Identify which cell holds the provided text, then report its [x, y] central coordinate. 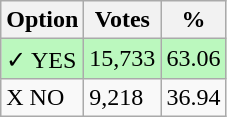
63.06 [194, 59]
Option [42, 20]
Votes [122, 20]
9,218 [122, 97]
36.94 [194, 97]
✓ YES [42, 59]
X NO [42, 97]
15,733 [122, 59]
% [194, 20]
